Return the (X, Y) coordinate for the center point of the cell that contains the specified text.  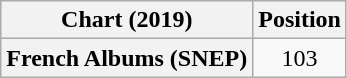
103 (300, 58)
Chart (2019) (127, 20)
Position (300, 20)
French Albums (SNEP) (127, 58)
